Return [X, Y] of the center of cell containing provided text 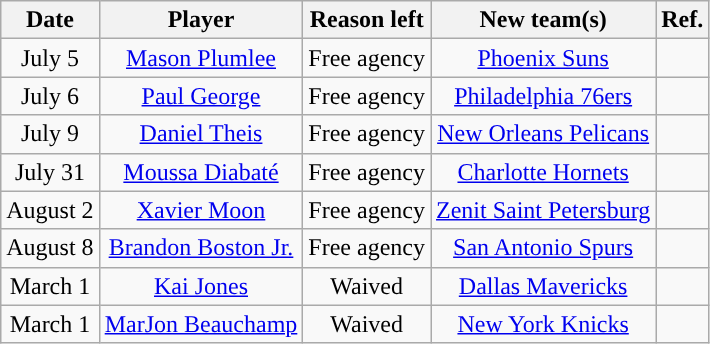
Brandon Boston Jr. [201, 248]
July 5 [50, 58]
Philadelphia 76ers [542, 96]
Phoenix Suns [542, 58]
July 9 [50, 134]
Xavier Moon [201, 210]
Ref. [682, 20]
July 31 [50, 172]
Mason Plumlee [201, 58]
New Orleans Pelicans [542, 134]
Zenit Saint Petersburg [542, 210]
New York Knicks [542, 324]
New team(s) [542, 20]
Player [201, 20]
August 8 [50, 248]
Dallas Mavericks [542, 286]
Daniel Theis [201, 134]
August 2 [50, 210]
July 6 [50, 96]
MarJon Beauchamp [201, 324]
Date [50, 20]
Paul George [201, 96]
Charlotte Hornets [542, 172]
Reason left [367, 20]
Moussa Diabaté [201, 172]
Kai Jones [201, 286]
San Antonio Spurs [542, 248]
